Return the (x, y) coordinate for the center point of the cell that contains the specified text.  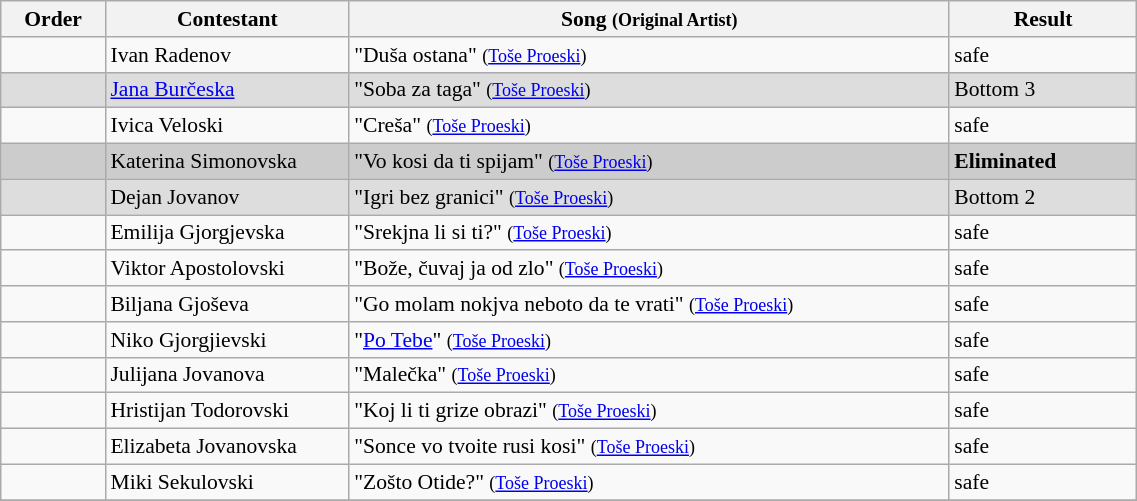
Eliminated (1043, 162)
"Soba za taga" (Toše Proeski) (649, 90)
"Po Tebe" (Toše Proeski) (649, 340)
Bottom 2 (1043, 197)
Katerina Simonovska (227, 162)
Song (Original Artist) (649, 19)
Order (54, 19)
"Creša" (Toše Proeski) (649, 126)
"Vo kosi da ti spijam" (Toše Proeski) (649, 162)
"Sonce vo tvoite rusi kosi" (Toše Proeski) (649, 447)
"Bože, čuvaj ja od zlo" (Toše Proeski) (649, 269)
"Go molam nokjva neboto da te vrati" (Toše Proeski) (649, 304)
Julijana Jovanova (227, 375)
Dejan Jovanov (227, 197)
Contestant (227, 19)
"Igri bez granici" (Toše Proeski) (649, 197)
"Duša ostana" (Toše Proeski) (649, 55)
Biljana Gjoševa (227, 304)
Bottom 3 (1043, 90)
"Malečka" (Toše Proeski) (649, 375)
Viktor Apostolovski (227, 269)
Miki Sekulovski (227, 482)
Ivica Veloski (227, 126)
Ivan Radenov (227, 55)
Jana Burčeska (227, 90)
Hristijan Todorovski (227, 411)
"Zošto Otide?" (Toše Proeski) (649, 482)
Result (1043, 19)
"Koj li ti grize obrazi" (Toše Proeski) (649, 411)
Elizabeta Jovanovska (227, 447)
"Srekjna li si ti?" (Toše Proeski) (649, 233)
Emilija Gjorgjevska (227, 233)
Niko Gjorgjievski (227, 340)
